Detect which cell encompasses the target text, then output its [X, Y] center coordinate. 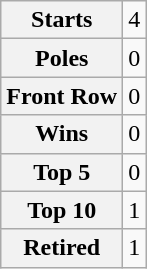
Retired [62, 248]
Poles [62, 58]
Front Row [62, 96]
Starts [62, 20]
Top 5 [62, 172]
4 [134, 20]
Wins [62, 134]
Top 10 [62, 210]
